Identify which cell holds the provided text, then report its (X, Y) central coordinate. 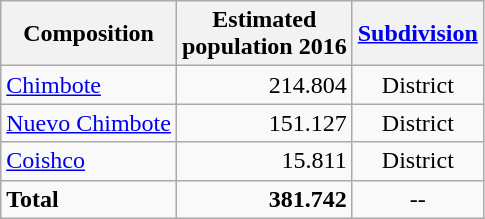
-- (418, 199)
381.742 (264, 199)
Total (89, 199)
Estimated population 2016 (264, 34)
15.811 (264, 161)
Coishco (89, 161)
Composition (89, 34)
214.804 (264, 85)
Nuevo Chimbote (89, 123)
151.127 (264, 123)
Subdivision (418, 34)
Chimbote (89, 85)
